Return [x, y] of the center of cell containing provided text 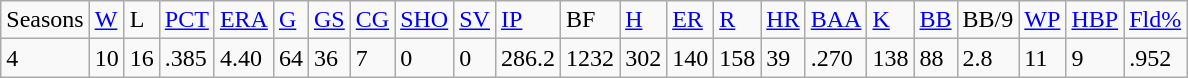
CG [372, 20]
36 [329, 58]
BF [590, 20]
Seasons [45, 20]
HBP [1095, 20]
158 [738, 58]
9 [1095, 58]
SHO [424, 20]
286.2 [528, 58]
Fld% [1156, 20]
IP [528, 20]
11 [1042, 58]
64 [290, 58]
W [106, 20]
BB [936, 20]
L [142, 20]
4.40 [244, 58]
BB/9 [988, 20]
H [644, 20]
R [738, 20]
138 [890, 58]
7 [372, 58]
.385 [186, 58]
39 [783, 58]
BAA [836, 20]
4 [45, 58]
10 [106, 58]
PCT [186, 20]
SV [475, 20]
K [890, 20]
16 [142, 58]
G [290, 20]
ERA [244, 20]
302 [644, 58]
.952 [1156, 58]
HR [783, 20]
1232 [590, 58]
ER [690, 20]
GS [329, 20]
2.8 [988, 58]
88 [936, 58]
.270 [836, 58]
140 [690, 58]
WP [1042, 20]
